Locate the cell with the specified text and output its [x, y] center coordinate. 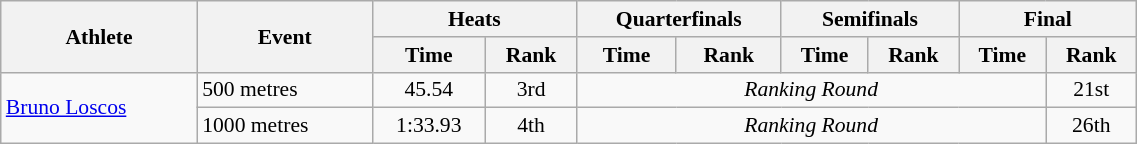
3rd [532, 90]
Athlete [99, 36]
Quarterfinals [680, 19]
1000 metres [284, 126]
21st [1092, 90]
45.54 [429, 90]
500 metres [284, 90]
4th [532, 126]
Final [1048, 19]
1:33.93 [429, 126]
Bruno Loscos [99, 108]
Semifinals [870, 19]
Event [284, 36]
Heats [474, 19]
26th [1092, 126]
